For the text-containing cell, return its midpoint in (X, Y) coordinate format. 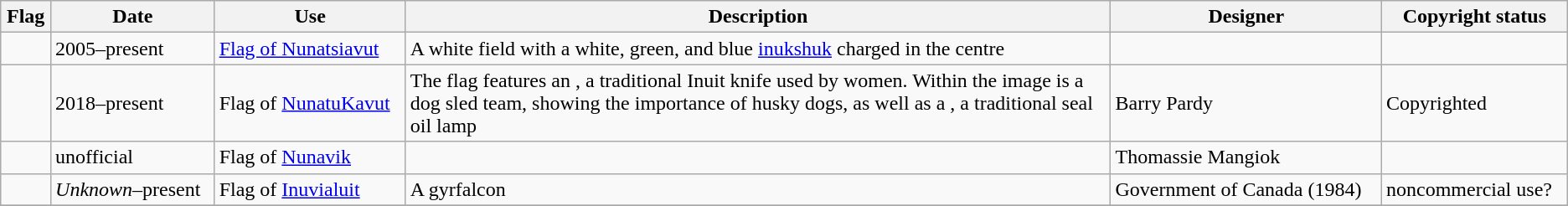
Flag of Inuvialuit (310, 189)
Copyrighted (1474, 103)
noncommercial use? (1474, 189)
2005–present (133, 49)
Thomassie Mangiok (1246, 157)
Flag (26, 17)
Designer (1246, 17)
Date (133, 17)
A white field with a white, green, and blue inukshuk charged in the centre (758, 49)
Copyright status (1474, 17)
Description (758, 17)
Use (310, 17)
A gyrfalcon (758, 189)
Government of Canada (1984) (1246, 189)
unofficial (133, 157)
Flag of Nunatsiavut (310, 49)
Unknown–present (133, 189)
Flag of Nunavik (310, 157)
Flag of NunatuKavut (310, 103)
2018–present (133, 103)
Barry Pardy (1246, 103)
